Provide the [x, y] coordinate of the cell's center where the given text is located.  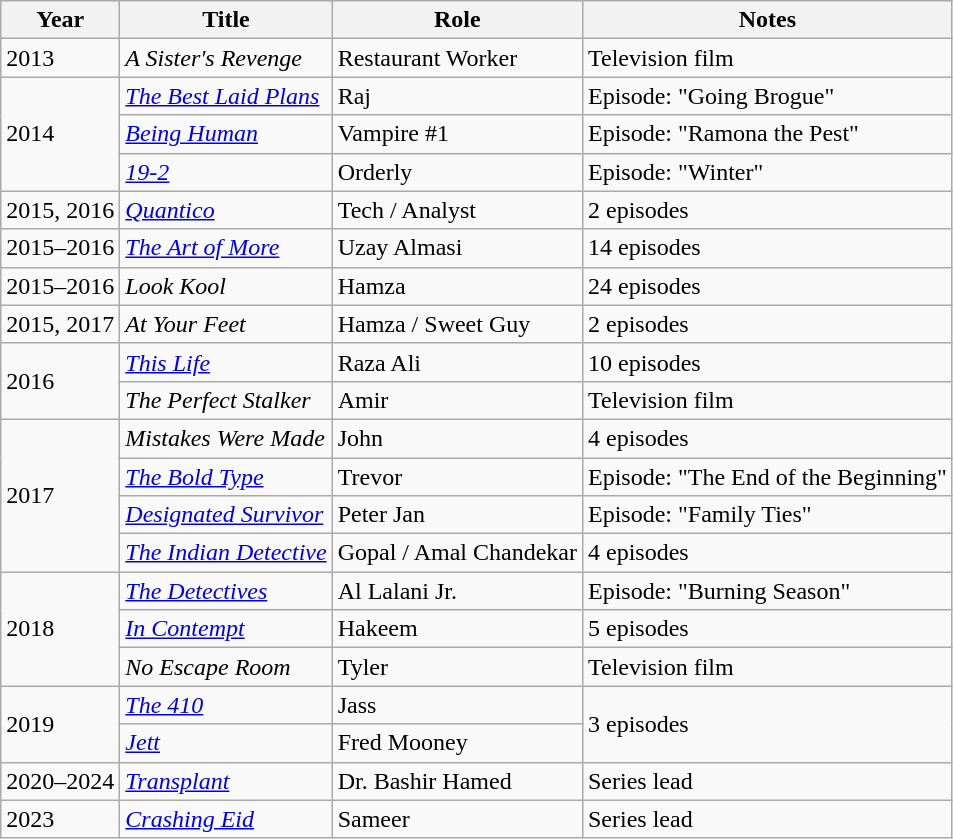
The Perfect Stalker [226, 400]
A Sister's Revenge [226, 58]
2013 [60, 58]
Tyler [457, 667]
3 episodes [767, 724]
2017 [60, 495]
Trevor [457, 477]
Mistakes Were Made [226, 438]
The 410 [226, 705]
Jett [226, 743]
This Life [226, 362]
2016 [60, 381]
Sameer [457, 819]
5 episodes [767, 629]
Restaurant Worker [457, 58]
Episode: "Family Ties" [767, 515]
The Art of More [226, 248]
Al Lalani Jr. [457, 591]
19-2 [226, 172]
Dr. Bashir Hamed [457, 781]
Episode: "Burning Season" [767, 591]
The Bold Type [226, 477]
14 episodes [767, 248]
Episode: "Winter" [767, 172]
24 episodes [767, 286]
The Best Laid Plans [226, 96]
Quantico [226, 210]
2023 [60, 819]
2015, 2017 [60, 324]
Raza Ali [457, 362]
Tech / Analyst [457, 210]
Peter Jan [457, 515]
Amir [457, 400]
10 episodes [767, 362]
Being Human [226, 134]
Role [457, 20]
Hamza [457, 286]
Transplant [226, 781]
Hakeem [457, 629]
No Escape Room [226, 667]
Gopal / Amal Chandekar [457, 553]
Uzay Almasi [457, 248]
At Your Feet [226, 324]
Jass [457, 705]
Crashing Eid [226, 819]
2020–2024 [60, 781]
The Indian Detective [226, 553]
2018 [60, 629]
2014 [60, 134]
Notes [767, 20]
Look Kool [226, 286]
Episode: "Going Brogue" [767, 96]
Vampire #1 [457, 134]
Designated Survivor [226, 515]
In Contempt [226, 629]
The Detectives [226, 591]
Episode: "The End of the Beginning" [767, 477]
2019 [60, 724]
John [457, 438]
2015, 2016 [60, 210]
Year [60, 20]
Hamza / Sweet Guy [457, 324]
Title [226, 20]
Orderly [457, 172]
Fred Mooney [457, 743]
Raj [457, 96]
Episode: "Ramona the Pest" [767, 134]
